Extract the [x, y] coordinate from the center of the cell holding the provided text.  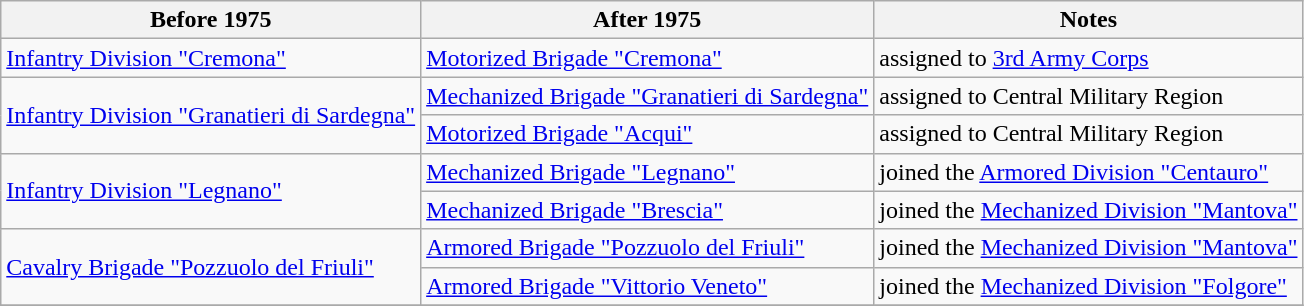
Motorized Brigade "Acqui" [648, 134]
Mechanized Brigade "Legnano" [648, 172]
Armored Brigade "Pozzuolo del Friuli" [648, 248]
Mechanized Brigade "Granatieri di Sardegna" [648, 96]
Before 1975 [211, 20]
Mechanized Brigade "Brescia" [648, 210]
Cavalry Brigade "Pozzuolo del Friuli" [211, 267]
Motorized Brigade "Cremona" [648, 58]
joined the Armored Division "Centauro" [1088, 172]
Infantry Division "Granatieri di Sardegna" [211, 115]
Armored Brigade "Vittorio Veneto" [648, 286]
assigned to 3rd Army Corps [1088, 58]
Notes [1088, 20]
joined the Mechanized Division "Folgore" [1088, 286]
Infantry Division "Legnano" [211, 191]
Infantry Division "Cremona" [211, 58]
After 1975 [648, 20]
